Search for the cell housing the specified text and yield its (x, y) center coordinate. 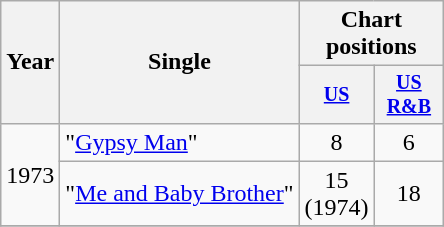
Year (30, 62)
8 (336, 142)
Single (180, 62)
Chart positions (372, 34)
US (336, 94)
1973 (30, 174)
6 (408, 142)
"Me and Baby Brother" (180, 194)
USR&B (408, 94)
"Gypsy Man" (180, 142)
18 (408, 194)
15 (1974) (336, 194)
